Pinpoint the cell where the given text exists, returning its [x, y] midpoint coordinate. 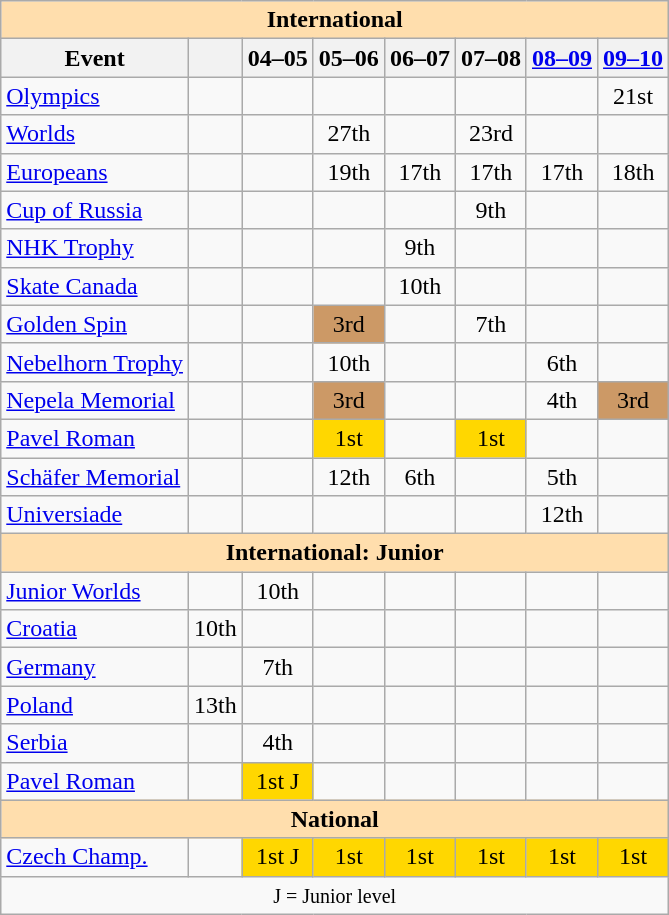
27th [348, 134]
Croatia [95, 629]
International [335, 20]
NHK Trophy [95, 248]
13th [215, 705]
Germany [95, 667]
National [335, 819]
Universiade [95, 515]
Czech Champ. [95, 857]
09–10 [634, 58]
International: Junior [335, 553]
Nepela Memorial [95, 400]
18th [634, 172]
Nebelhorn Trophy [95, 362]
5th [562, 477]
Golden Spin [95, 324]
06–07 [420, 58]
Cup of Russia [95, 210]
23rd [490, 134]
Serbia [95, 743]
04–05 [278, 58]
07–08 [490, 58]
Worlds [95, 134]
J = Junior level [335, 895]
21st [634, 96]
08–09 [562, 58]
05–06 [348, 58]
Poland [95, 705]
Olympics [95, 96]
Event [95, 58]
Europeans [95, 172]
Junior Worlds [95, 591]
Skate Canada [95, 286]
Schäfer Memorial [95, 477]
19th [348, 172]
